Pinpoint the cell where the given text exists, returning its [X, Y] midpoint coordinate. 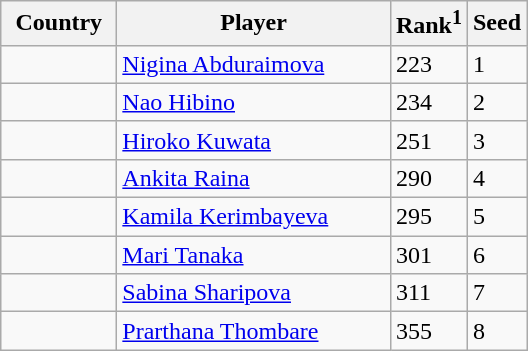
6 [496, 255]
5 [496, 217]
4 [496, 178]
Hiroko Kuwata [254, 140]
Prarthana Thombare [254, 331]
Ankita Raina [254, 178]
295 [428, 217]
234 [428, 102]
251 [428, 140]
1 [496, 64]
301 [428, 255]
Player [254, 24]
Country [59, 24]
290 [428, 178]
223 [428, 64]
311 [428, 293]
Mari Tanaka [254, 255]
2 [496, 102]
Nao Hibino [254, 102]
Rank1 [428, 24]
Kamila Kerimbayeva [254, 217]
355 [428, 331]
Sabina Sharipova [254, 293]
3 [496, 140]
Nigina Abduraimova [254, 64]
Seed [496, 24]
7 [496, 293]
8 [496, 331]
